Extract the [x, y] coordinate from the center of the cell holding the provided text.  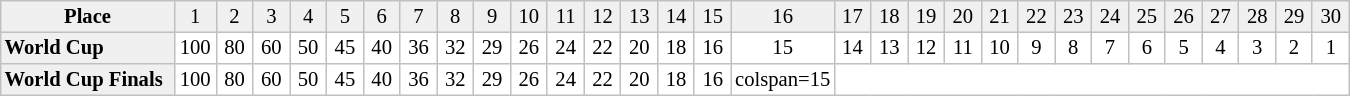
25 [1146, 16]
30 [1330, 16]
21 [1000, 16]
19 [926, 16]
World Cup [88, 48]
Place [88, 16]
colspan=15 [782, 80]
17 [852, 16]
World Cup Finals [88, 80]
28 [1258, 16]
23 [1074, 16]
27 [1220, 16]
